Locate the cell with the specified text and output its (x, y) center coordinate. 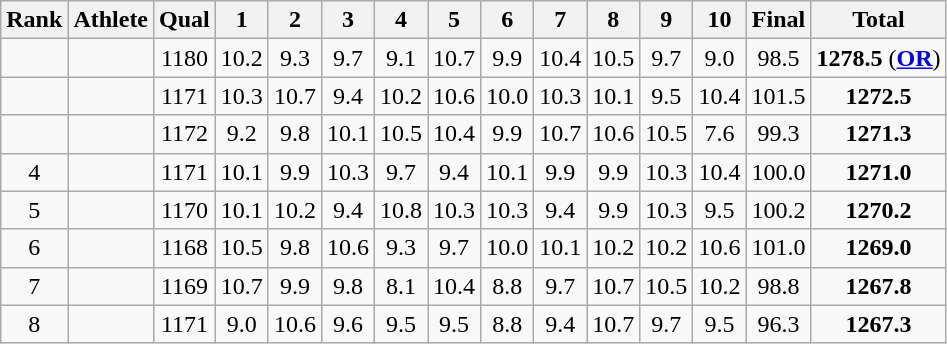
1170 (185, 210)
3 (348, 20)
101.0 (778, 248)
Qual (185, 20)
99.3 (778, 134)
9.1 (402, 58)
1267.8 (878, 286)
1271.0 (878, 172)
Rank (34, 20)
1 (242, 20)
1169 (185, 286)
9 (666, 20)
98.8 (778, 286)
1269.0 (878, 248)
Total (878, 20)
96.3 (778, 324)
98.5 (778, 58)
1168 (185, 248)
1270.2 (878, 210)
2 (294, 20)
100.2 (778, 210)
1267.3 (878, 324)
7.6 (720, 134)
1271.3 (878, 134)
1180 (185, 58)
9.2 (242, 134)
1272.5 (878, 96)
9.6 (348, 324)
1172 (185, 134)
Athlete (111, 20)
100.0 (778, 172)
10.8 (402, 210)
8.1 (402, 286)
Final (778, 20)
101.5 (778, 96)
1278.5 (OR) (878, 58)
10 (720, 20)
